Return (X, Y) of the center of cell containing provided text 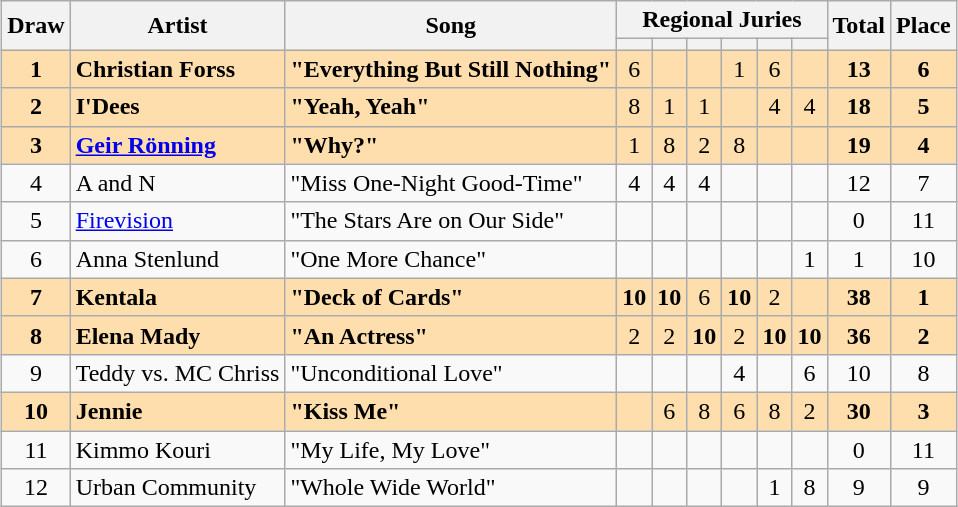
A and N (178, 183)
Jennie (178, 411)
Anna Stenlund (178, 259)
13 (859, 69)
Elena Mady (178, 335)
Urban Community (178, 488)
36 (859, 335)
"Why?" (451, 145)
"Kiss Me" (451, 411)
Kentala (178, 297)
19 (859, 145)
"One More Chance" (451, 259)
Draw (36, 26)
"Miss One-Night Good-Time" (451, 183)
"Everything But Still Nothing" (451, 69)
Regional Juries (722, 20)
Christian Forss (178, 69)
Song (451, 26)
38 (859, 297)
"The Stars Are on Our Side" (451, 221)
Artist (178, 26)
"Deck of Cards" (451, 297)
"Yeah, Yeah" (451, 107)
Firevision (178, 221)
Geir Rönning (178, 145)
Place (924, 26)
I'Dees (178, 107)
"My Life, My Love" (451, 449)
30 (859, 411)
Total (859, 26)
18 (859, 107)
Kimmo Kouri (178, 449)
"An Actress" (451, 335)
"Unconditional Love" (451, 373)
Teddy vs. MC Chriss (178, 373)
"Whole Wide World" (451, 488)
